Search for the cell housing the specified text and yield its [X, Y] center coordinate. 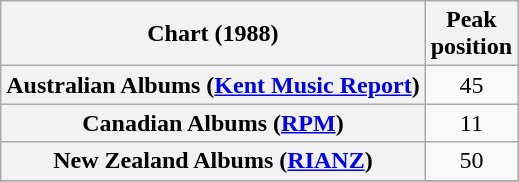
New Zealand Albums (RIANZ) [213, 161]
Peakposition [471, 34]
50 [471, 161]
Australian Albums (Kent Music Report) [213, 85]
11 [471, 123]
Chart (1988) [213, 34]
45 [471, 85]
Canadian Albums (RPM) [213, 123]
